Return the (x, y) coordinate for the center point of the cell that contains the specified text.  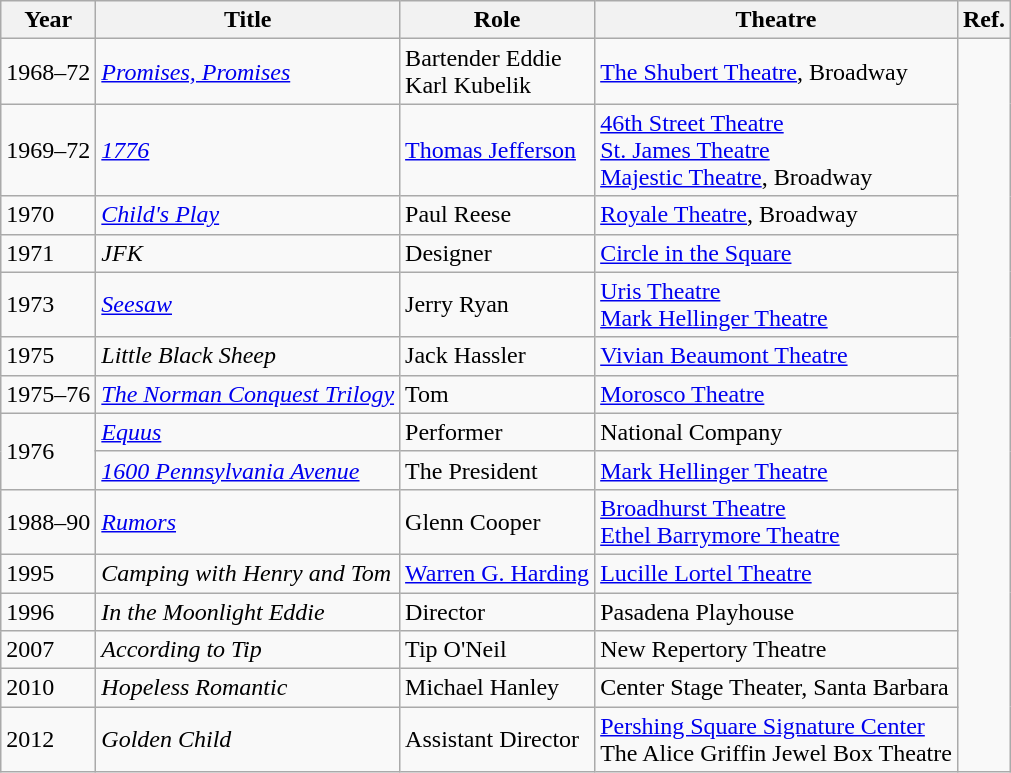
New Repertory Theatre (776, 650)
1996 (48, 611)
Michael Hanley (498, 688)
1975 (48, 356)
Golden Child (248, 740)
46th Street Theatre St. James Theatre Majestic Theatre, Broadway (776, 150)
Vivian Beaumont Theatre (776, 356)
Mark Hellinger Theatre (776, 470)
1976 (48, 451)
Theatre (776, 20)
Equus (248, 432)
Center Stage Theater, Santa Barbara (776, 688)
The Shubert Theatre, Broadway (776, 72)
1971 (48, 253)
Ref. (984, 20)
Uris Theatre Mark Hellinger Theatre (776, 304)
Royale Theatre, Broadway (776, 215)
Bartender Eddie Karl Kubelik (498, 72)
Glenn Cooper (498, 522)
Seesaw (248, 304)
Designer (498, 253)
Role (498, 20)
Assistant Director (498, 740)
Hopeless Romantic (248, 688)
1975–76 (48, 394)
Director (498, 611)
1968–72 (48, 72)
Performer (498, 432)
Year (48, 20)
1969–72 (48, 150)
Broadhurst Theatre Ethel Barrymore Theatre (776, 522)
Tip O'Neil (498, 650)
1973 (48, 304)
Jack Hassler (498, 356)
Little Black Sheep (248, 356)
Camping with Henry and Tom (248, 573)
National Company (776, 432)
In the Moonlight Eddie (248, 611)
Lucille Lortel Theatre (776, 573)
Rumors (248, 522)
2007 (48, 650)
Child's Play (248, 215)
2010 (48, 688)
1776 (248, 150)
1995 (48, 573)
Pasadena Playhouse (776, 611)
Paul Reese (498, 215)
1988–90 (48, 522)
Promises, Promises (248, 72)
JFK (248, 253)
According to Tip (248, 650)
The President (498, 470)
Morosco Theatre (776, 394)
Tom (498, 394)
2012 (48, 740)
The Norman Conquest Trilogy (248, 394)
1600 Pennsylvania Avenue (248, 470)
Jerry Ryan (498, 304)
1970 (48, 215)
Thomas Jefferson (498, 150)
Pershing Square Signature Center The Alice Griffin Jewel Box Theatre (776, 740)
Circle in the Square (776, 253)
Title (248, 20)
Warren G. Harding (498, 573)
